For the text-containing cell, return its midpoint in (x, y) coordinate format. 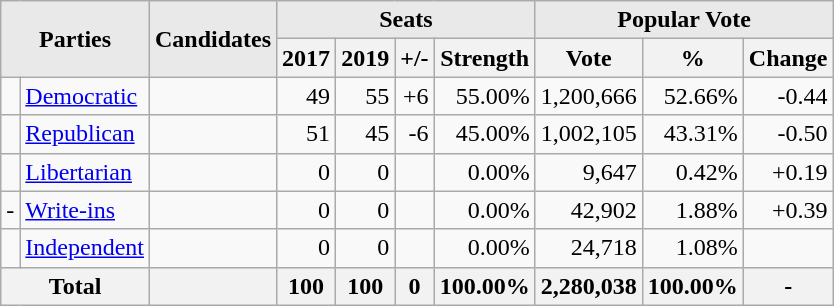
Democratic (85, 96)
-6 (414, 134)
+0.19 (788, 172)
52.66% (692, 96)
42,902 (588, 210)
+6 (414, 96)
2,280,038 (588, 286)
-0.50 (788, 134)
24,718 (588, 248)
49 (306, 96)
+0.39 (788, 210)
Write-ins (85, 210)
0.42% (692, 172)
Total (76, 286)
Candidates (212, 39)
Independent (85, 248)
Parties (76, 39)
2019 (366, 58)
Libertarian (85, 172)
55 (366, 96)
-0.44 (788, 96)
43.31% (692, 134)
Seats (406, 20)
51 (306, 134)
1,002,105 (588, 134)
+/- (414, 58)
1,200,666 (588, 96)
Vote (588, 58)
1.08% (692, 248)
% (692, 58)
Change (788, 58)
2017 (306, 58)
9,647 (588, 172)
Strength (484, 58)
55.00% (484, 96)
1.88% (692, 210)
45.00% (484, 134)
Republican (85, 134)
Popular Vote (684, 20)
45 (366, 134)
